From the cell containing the given text, extract its center point as [x, y] coordinate. 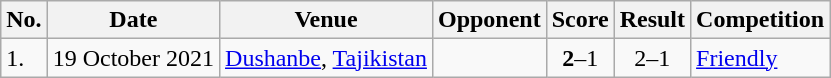
19 October 2021 [133, 58]
Date [133, 20]
1. [24, 58]
Result [652, 20]
Venue [326, 20]
Friendly [760, 58]
Opponent [489, 20]
Competition [760, 20]
Dushanbe, Tajikistan [326, 58]
No. [24, 20]
Score [580, 20]
